Return [x, y] of the center of cell containing provided text 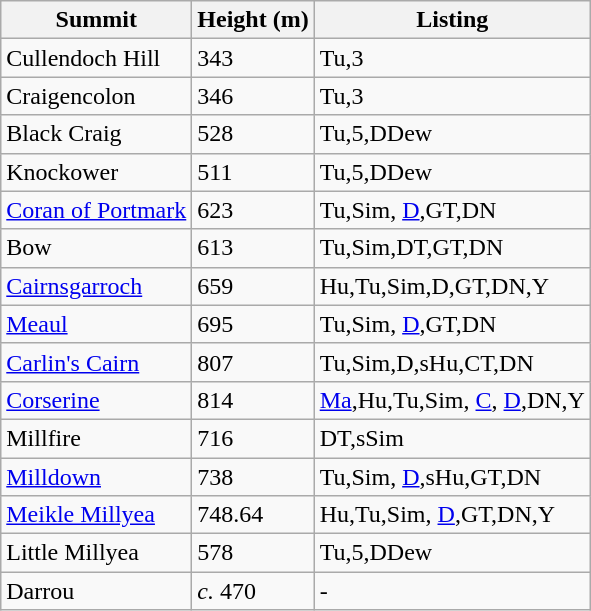
578 [253, 553]
Ma,Hu,Tu,Sim, C, D,DN,Y [452, 400]
c. 470 [253, 591]
Tu,Sim, D,sHu,GT,DN [452, 477]
- [452, 591]
748.64 [253, 515]
Tu,Sim,DT,GT,DN [452, 248]
659 [253, 286]
Hu,Tu,Sim, D,GT,DN,Y [452, 515]
Height (m) [253, 20]
Little Millyea [96, 553]
Millfire [96, 438]
Knockower [96, 172]
Meikle Millyea [96, 515]
511 [253, 172]
716 [253, 438]
528 [253, 134]
Coran of Portmark [96, 210]
695 [253, 324]
Corserine [96, 400]
807 [253, 362]
613 [253, 248]
Tu,Sim,D,sHu,CT,DN [452, 362]
Carlin's Cairn [96, 362]
Listing [452, 20]
346 [253, 96]
Summit [96, 20]
Craigencolon [96, 96]
Bow [96, 248]
738 [253, 477]
DT,sSim [452, 438]
814 [253, 400]
Cairnsgarroch [96, 286]
Hu,Tu,Sim,D,GT,DN,Y [452, 286]
Darrou [96, 591]
Cullendoch Hill [96, 58]
623 [253, 210]
343 [253, 58]
Milldown [96, 477]
Black Craig [96, 134]
Meaul [96, 324]
